Detect which cell encompasses the target text, then output its [X, Y] center coordinate. 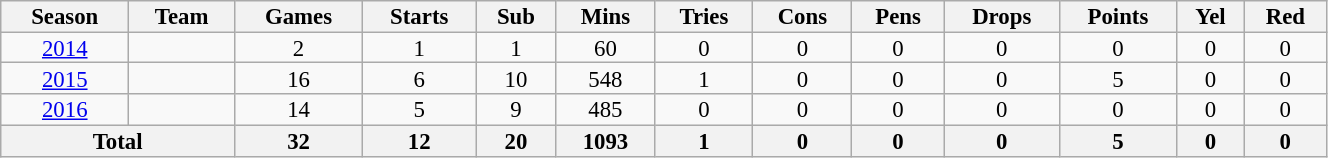
Pens [898, 16]
Mins [606, 16]
2 [299, 48]
Cons [802, 16]
12 [420, 140]
Games [299, 16]
Starts [420, 16]
14 [299, 110]
6 [420, 78]
Tries [704, 16]
20 [516, 140]
Team [182, 16]
485 [606, 110]
548 [606, 78]
Sub [516, 16]
2016 [65, 110]
Yel [1211, 16]
60 [606, 48]
Drops [1002, 16]
9 [516, 110]
10 [516, 78]
Total [118, 140]
1093 [606, 140]
Points [1118, 16]
Season [65, 16]
2015 [65, 78]
2014 [65, 48]
32 [299, 140]
Red [1285, 16]
16 [299, 78]
